Return the (x, y) coordinate for the center point of the cell that contains the specified text.  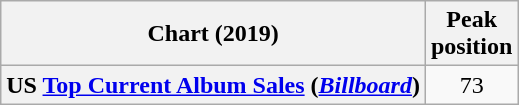
Chart (2019) (214, 34)
US Top Current Album Sales (Billboard) (214, 85)
73 (471, 85)
Peak position (471, 34)
